Search for the cell housing the specified text and yield its [x, y] center coordinate. 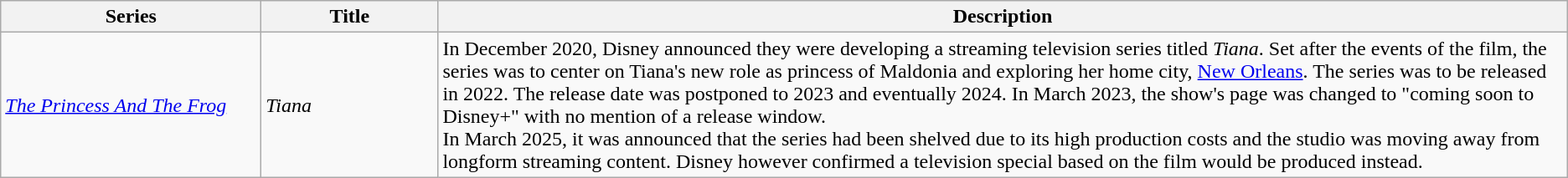
Description [1003, 17]
Series [131, 17]
Title [350, 17]
The Princess And The Frog [131, 105]
Tiana [350, 105]
